Identify which cell holds the provided text, then report its [X, Y] central coordinate. 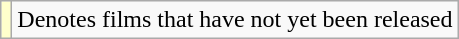
Denotes films that have not yet been released [235, 20]
